Find where the given text appears and provide that cell's center as [X, Y] coordinate. 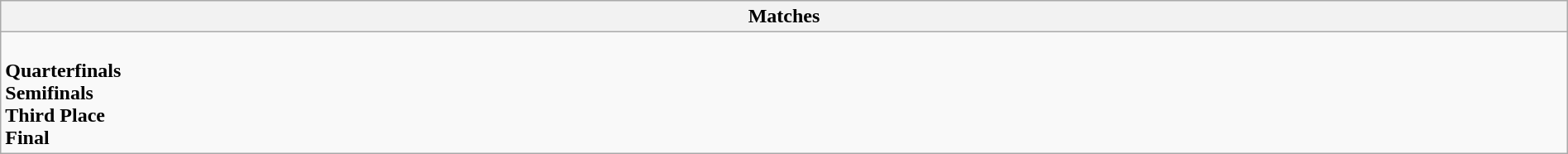
Matches [784, 17]
Quarterfinals Semifinals Third Place Final [784, 93]
